Detect which cell encompasses the target text, then output its (X, Y) center coordinate. 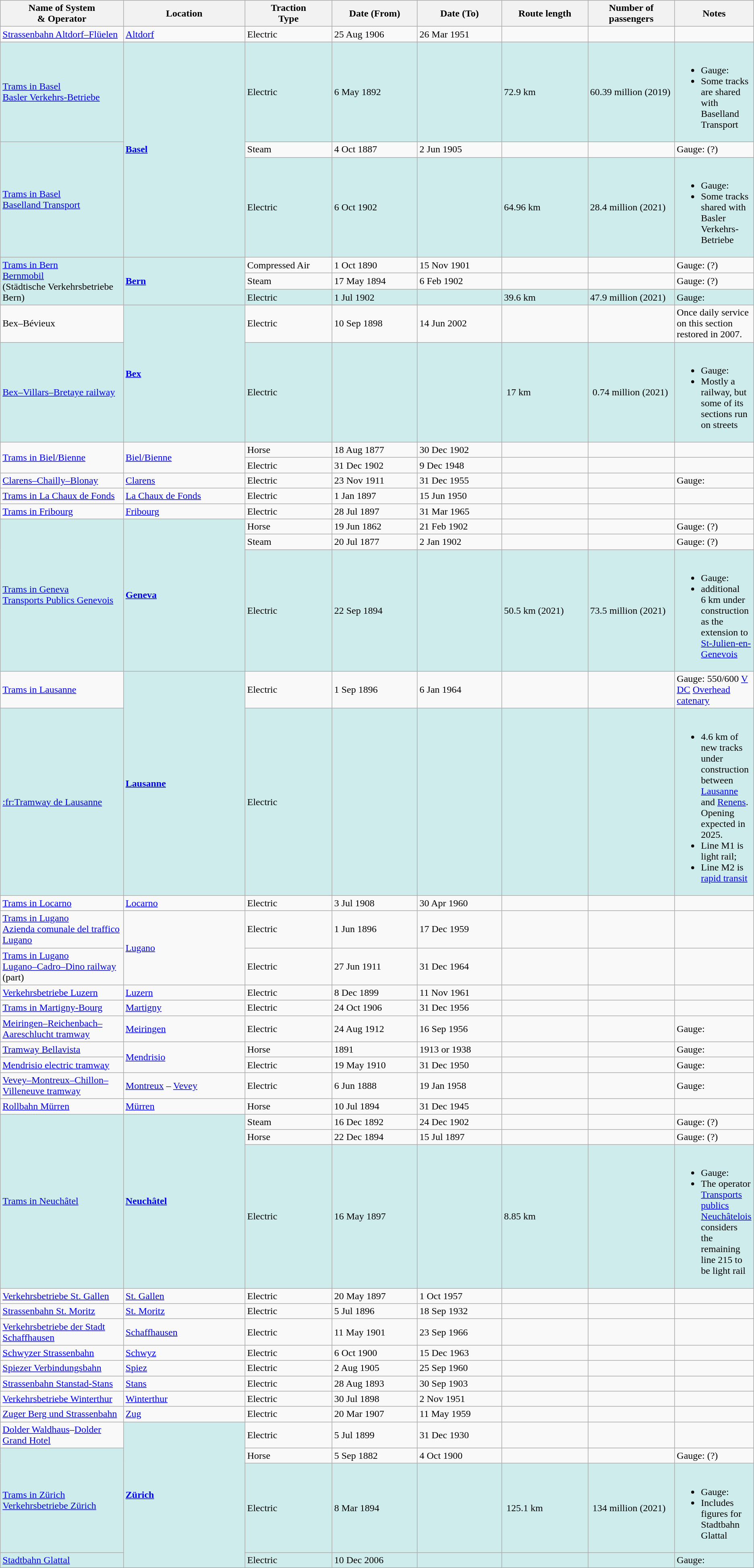
Altdorf (184, 34)
Montreux – Vevey (184, 1086)
Trams in BaselBasler Verkehrs-Betriebe (62, 92)
Gauge: Some tracks shared with Basler Verkehrs-Betriebe (714, 207)
24 Aug 1912 (375, 1028)
11 May 1959 (460, 1414)
39.6 km (545, 297)
18 Sep 1932 (460, 1311)
Gauge: 550/600 V DC Overhead catenary (714, 690)
15 Jul 1897 (460, 1137)
Gauge: additional 6 km under construction as the extension to St-Julien-en-Genevois (714, 611)
19 May 1910 (375, 1065)
64.96 km (545, 207)
Schaffhausen (184, 1332)
Verkehrsbetriebe Luzern (62, 993)
Gauge: Includes figures for Stadtbahn Glattal (714, 1508)
Clarens–Chailly–Blonay (62, 480)
23 Sep 1966 (460, 1332)
Location (184, 14)
St. Gallen (184, 1296)
30 Apr 1960 (460, 903)
Tramway Bellavista (62, 1049)
Schwyz (184, 1353)
23 Nov 1911 (375, 480)
26 Mar 1951 (460, 34)
Gauge: The operator Transports publics Neuchâtelois considers the remaining line 215 to be light rail (714, 1217)
28.4 million (2021) (632, 207)
Zug (184, 1414)
25 Aug 1906 (375, 34)
0.74 million (2021) (632, 392)
Once daily service on this section restored in 2007. (714, 324)
Date (From) (375, 14)
Name of System& Operator (62, 14)
17 km (545, 392)
2 Aug 1905 (375, 1368)
30 Sep 1903 (460, 1383)
1891 (375, 1049)
24 Oct 1906 (375, 1008)
Trams in Biel/Bienne (62, 457)
1 Sep 1896 (375, 690)
Trams in La Chaux de Fonds (62, 496)
Verkehrsbetriebe St. Gallen (62, 1296)
2 Nov 1951 (460, 1399)
Gauge: Mostly a railway, but some of its sections run on streets (714, 392)
La Chaux de Fonds (184, 496)
Trams in BernBernmobil(Städtische Verkehrsbetriebe Bern) (62, 281)
8.85 km (545, 1217)
Route length (545, 14)
Lausanne (184, 783)
Bern (184, 281)
60.39 million (2019) (632, 92)
17 Dec 1959 (460, 929)
27 Jun 1911 (375, 966)
Strassenbahn St. Moritz (62, 1311)
30 Dec 1902 (460, 450)
Luzern (184, 993)
125.1 km (545, 1508)
Clarens (184, 480)
47.9 million (2021) (632, 297)
10 Sep 1898 (375, 324)
134 million (2021) (632, 1508)
4.6 km of new tracks under construction between Lausanne and Renens. Opening expected in 2025.Line M1 is light rail;Line M2 is rapid transit (714, 802)
Mendrisio electric tramway (62, 1065)
19 Jan 1958 (460, 1086)
1 Jul 1902 (375, 297)
15 Jun 1950 (460, 496)
31 Dec 1950 (460, 1065)
1 Oct 1957 (460, 1296)
1 Oct 1890 (375, 265)
16 Dec 1892 (375, 1121)
Schwyzer Strassenbahn (62, 1353)
15 Dec 1963 (460, 1353)
73.5 million (2021) (632, 611)
4 Oct 1900 (460, 1456)
Meiringen (184, 1028)
Spiezer Verbindungsbahn (62, 1368)
8 Mar 1894 (375, 1508)
31 Dec 1945 (460, 1106)
Neuchâtel (184, 1201)
Trams in Neuchâtel (62, 1201)
9 Dec 1948 (460, 465)
Bex–Villars–Bretaye railway (62, 392)
19 Jun 1862 (375, 527)
6 Oct 1900 (375, 1353)
Gauge: Some tracks are shared with Baselland Transport (714, 92)
6 Jun 1888 (375, 1086)
Trams in BaselBaselland Transport (62, 199)
Zuger Berg und Strassenbahn (62, 1414)
8 Dec 1899 (375, 993)
30 Jul 1898 (375, 1399)
28 Aug 1893 (375, 1383)
31 Dec 1955 (460, 480)
28 Jul 1897 (375, 511)
6 Jan 1964 (460, 690)
3 Jul 1908 (375, 903)
31 Dec 1930 (460, 1435)
11 Nov 1961 (460, 993)
22 Sep 1894 (375, 611)
22 Dec 1894 (375, 1137)
Trams in LuganoAzienda comunale del traffico Lugano (62, 929)
20 Mar 1907 (375, 1414)
1 Jun 1896 (375, 929)
5 Jul 1896 (375, 1311)
Basel (184, 150)
16 Sep 1956 (460, 1028)
Trams in Lausanne (62, 690)
Compressed Air (288, 265)
Strassenbahn Stanstad-Stans (62, 1383)
:fr:Tramway de Lausanne (62, 802)
1913 or 1938 (460, 1049)
10 Jul 1894 (375, 1106)
Trams in Martigny-Bourg (62, 1008)
Bex (184, 374)
20 Jul 1877 (375, 542)
Bex–Bévieux (62, 324)
St. Moritz (184, 1311)
2 Jan 1902 (460, 542)
31 Mar 1965 (460, 511)
Zürich (184, 1495)
Strassenbahn Altdorf–Flüelen (62, 34)
5 Sep 1882 (375, 1456)
Trams in ZürichVerkehrsbetriebe Zürich (62, 1500)
Spiez (184, 1368)
Meiringen–Reichenbach–Aareschlucht tramway (62, 1028)
Trams in LuganoLugano–Cadro–Dino railway (part) (62, 966)
TractionType (288, 14)
Stans (184, 1383)
2 Jun 1905 (460, 150)
Martigny (184, 1008)
Locarno (184, 903)
Notes (714, 14)
50.5 km (2021) (545, 611)
10 Dec 2006 (375, 1560)
16 May 1897 (375, 1217)
Trams in GenevaTransports Publics Genevois (62, 595)
31 Dec 1956 (460, 1008)
Geneva (184, 595)
15 Nov 1901 (460, 265)
Verkehrsbetriebe der Stadt Schaffhausen (62, 1332)
Verkehrsbetriebe Winterthur (62, 1399)
Biel/Bienne (184, 457)
6 May 1892 (375, 92)
25 Sep 1960 (460, 1368)
Lugano (184, 948)
Date (To) (460, 14)
31 Dec 1964 (460, 966)
Number of passengers (632, 14)
1 Jan 1897 (375, 496)
18 Aug 1877 (375, 450)
Vevey–Montreux–Chillon–Villeneuve tramway (62, 1086)
21 Feb 1902 (460, 527)
6 Oct 1902 (375, 207)
11 May 1901 (375, 1332)
20 May 1897 (375, 1296)
Winterthur (184, 1399)
Mendrisio (184, 1057)
Stadtbahn Glattal (62, 1560)
Trams in Fribourg (62, 511)
4 Oct 1887 (375, 150)
72.9 km (545, 92)
Mürren (184, 1106)
Rollbahn Mürren (62, 1106)
24 Dec 1902 (460, 1121)
17 May 1894 (375, 281)
5 Jul 1899 (375, 1435)
Trams in Locarno (62, 903)
Fribourg (184, 511)
Dolder Waldhaus–Dolder Grand Hotel (62, 1435)
14 Jun 2002 (460, 324)
31 Dec 1902 (375, 465)
6 Feb 1902 (460, 281)
